Extract the (x, y) coordinate from the center of the cell holding the provided text.  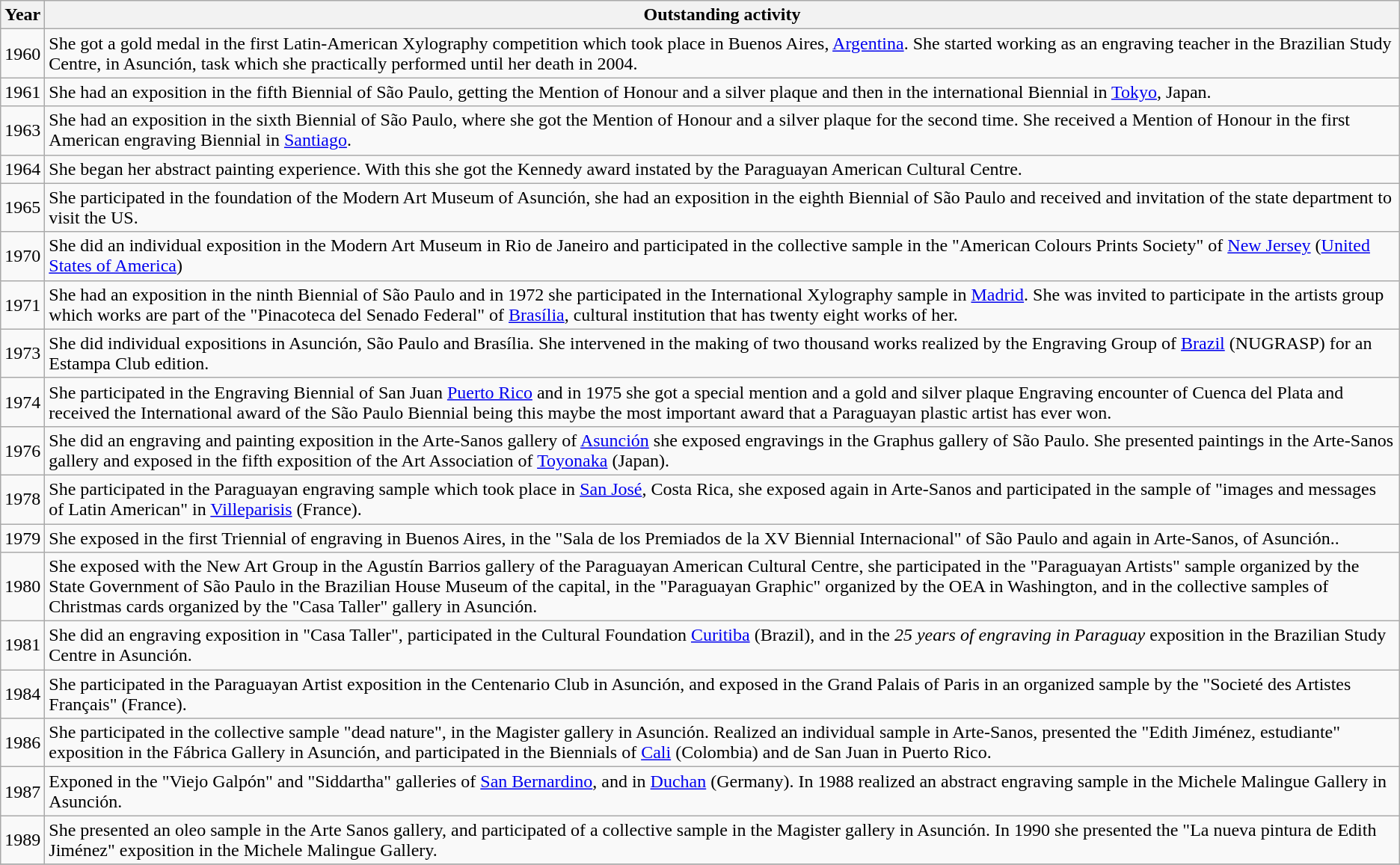
1973 (22, 353)
1978 (22, 499)
1970 (22, 256)
1961 (22, 92)
1981 (22, 646)
1971 (22, 305)
1963 (22, 130)
She began her abstract painting experience. With this she got the Kennedy award instated by the Paraguayan American Cultural Centre. (722, 169)
1989 (22, 840)
1984 (22, 694)
1964 (22, 169)
1987 (22, 791)
1980 (22, 587)
Outstanding activity (722, 15)
1986 (22, 743)
1979 (22, 538)
1976 (22, 450)
Year (22, 15)
1965 (22, 208)
1974 (22, 402)
1960 (22, 54)
